Provide the [X, Y] coordinate of the cell's center where the given text is located.  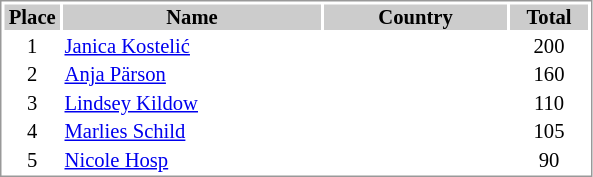
160 [549, 75]
Marlies Schild [192, 131]
5 [32, 160]
Name [192, 17]
Total [549, 17]
2 [32, 75]
Nicole Hosp [192, 160]
3 [32, 103]
200 [549, 46]
105 [549, 131]
Janica Kostelić [192, 46]
Place [32, 17]
110 [549, 103]
90 [549, 160]
1 [32, 46]
4 [32, 131]
Lindsey Kildow [192, 103]
Country [416, 17]
Anja Pärson [192, 75]
